Output the (X, Y) coordinate of the center of the cell containing the given text.  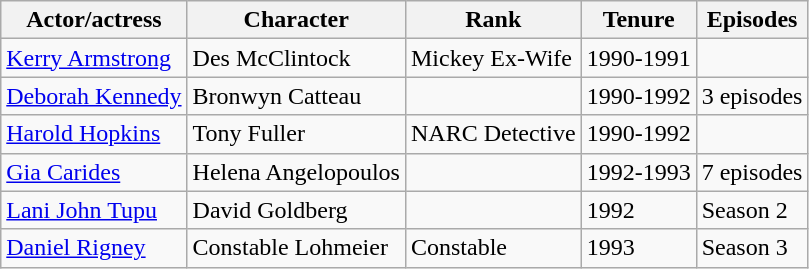
Lani John Tupu (94, 210)
7 episodes (752, 172)
Harold Hopkins (94, 134)
1993 (638, 248)
Gia Carides (94, 172)
3 episodes (752, 96)
Tony Fuller (296, 134)
Bronwyn Catteau (296, 96)
David Goldberg (296, 210)
Mickey Ex-Wife (493, 58)
1992-1993 (638, 172)
Des McClintock (296, 58)
Helena Angelopoulos (296, 172)
Kerry Armstrong (94, 58)
Rank (493, 20)
Constable (493, 248)
1992 (638, 210)
Tenure (638, 20)
Actor/actress (94, 20)
Season 2 (752, 210)
Character (296, 20)
Constable Lohmeier (296, 248)
NARC Detective (493, 134)
1990-1991 (638, 58)
Daniel Rigney (94, 248)
Deborah Kennedy (94, 96)
Episodes (752, 20)
Season 3 (752, 248)
